Output the [x, y] coordinate of the center of the cell containing the given text.  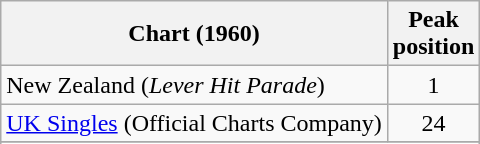
1 [433, 85]
Peakposition [433, 34]
24 [433, 123]
UK Singles (Official Charts Company) [194, 123]
Chart (1960) [194, 34]
New Zealand (Lever Hit Parade) [194, 85]
